Search for the cell housing the specified text and yield its (X, Y) center coordinate. 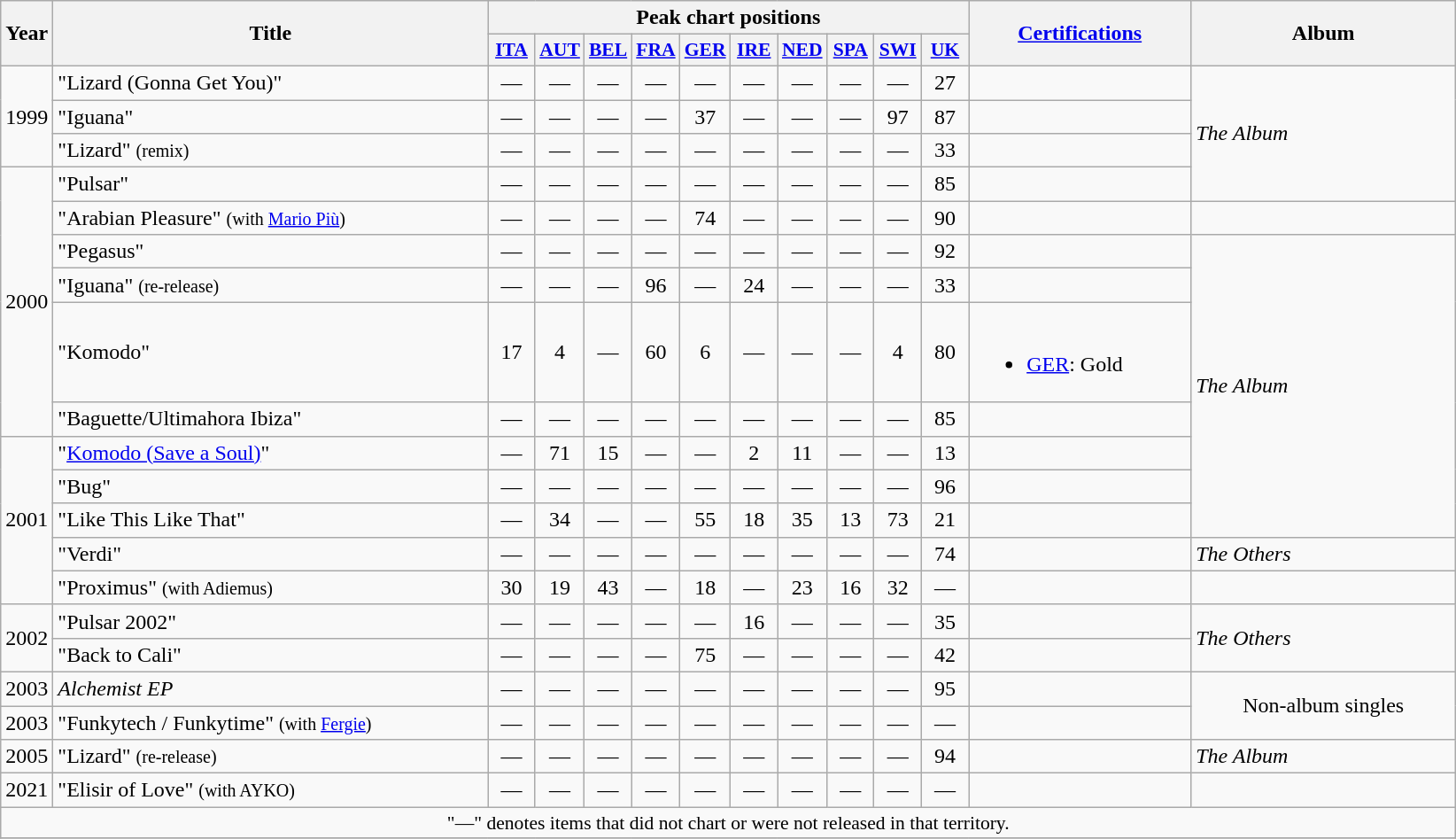
"Komodo" (271, 353)
95 (944, 688)
34 (560, 520)
BEL (608, 50)
30 (512, 587)
NED (802, 50)
92 (944, 252)
73 (898, 520)
94 (944, 757)
2002 (27, 638)
"Pulsar 2002" (271, 621)
2005 (27, 757)
90 (944, 218)
6 (705, 353)
"Elisir of Love" (with AYKO) (271, 790)
Alchemist EP (271, 688)
1999 (27, 116)
Peak chart positions (728, 18)
Certifications (1080, 34)
Title (271, 34)
24 (755, 285)
ITA (512, 50)
"Verdi" (271, 554)
"Baguette/Ultimahora Ibiza" (271, 419)
23 (802, 587)
"Like This Like That" (271, 520)
97 (898, 116)
"Lizard (Gonna Get You)" (271, 82)
2021 (27, 790)
"Proximus" (with Adiemus) (271, 587)
"Bug" (271, 486)
55 (705, 520)
2000 (27, 301)
80 (944, 353)
42 (944, 655)
Year (27, 34)
"Pegasus" (271, 252)
"—" denotes items that did not chart or were not released in that territory. (728, 823)
19 (560, 587)
60 (655, 353)
Album (1323, 34)
"Lizard" (re-release) (271, 757)
IRE (755, 50)
AUT (560, 50)
75 (705, 655)
"Funkytech / Funkytime" (with Fergie) (271, 722)
"Pulsar" (271, 184)
"Arabian Pleasure" (with Mario Più) (271, 218)
32 (898, 587)
GER (705, 50)
17 (512, 353)
Non-album singles (1323, 705)
UK (944, 50)
GER: Gold (1080, 353)
"Komodo (Save a Soul)" (271, 453)
37 (705, 116)
11 (802, 453)
71 (560, 453)
"Back to Cali" (271, 655)
SPA (850, 50)
"Lizard" (remix) (271, 151)
87 (944, 116)
15 (608, 453)
"Iguana" (271, 116)
FRA (655, 50)
43 (608, 587)
"Iguana" (re-release) (271, 285)
SWI (898, 50)
2001 (27, 520)
21 (944, 520)
27 (944, 82)
2 (755, 453)
